Return (X, Y) of the center of cell containing provided text 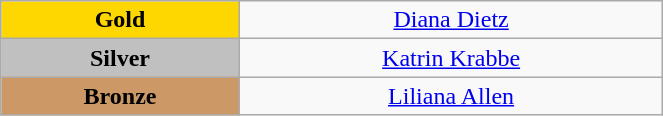
Gold (120, 20)
Liliana Allen (451, 96)
Silver (120, 58)
Katrin Krabbe (451, 58)
Bronze (120, 96)
Diana Dietz (451, 20)
